Output the [x, y] coordinate of the center of the cell containing the given text.  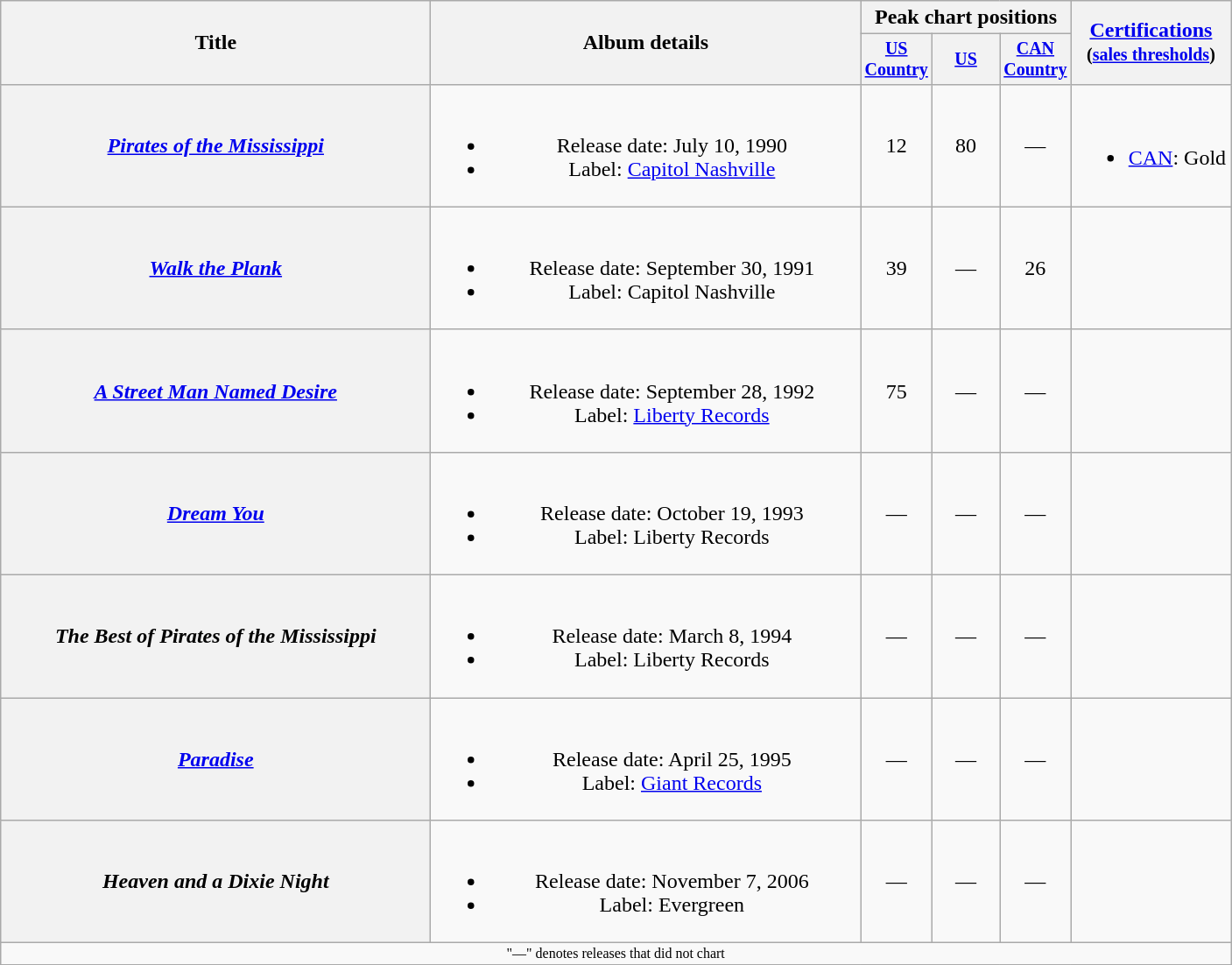
Album details [646, 43]
Release date: October 19, 1993Label: Liberty Records [646, 513]
Dream You [215, 513]
Release date: April 25, 1995Label: Giant Records [646, 759]
Heaven and a Dixie Night [215, 882]
26 [1036, 268]
Pirates of the Mississippi [215, 145]
CAN: Gold [1151, 145]
75 [897, 391]
Release date: September 28, 1992Label: Liberty Records [646, 391]
Walk the Plank [215, 268]
US Country [897, 60]
The Best of Pirates of the Mississippi [215, 637]
12 [897, 145]
"—" denotes releases that did not chart [616, 954]
Paradise [215, 759]
Release date: March 8, 1994Label: Liberty Records [646, 637]
US [967, 60]
A Street Man Named Desire [215, 391]
Certifications(sales thresholds) [1151, 43]
Release date: November 7, 2006Label: Evergreen [646, 882]
Peak chart positions [966, 18]
CAN Country [1036, 60]
Release date: July 10, 1990Label: Capitol Nashville [646, 145]
Title [215, 43]
80 [967, 145]
39 [897, 268]
Release date: September 30, 1991Label: Capitol Nashville [646, 268]
